Scan for the cell matching the given text and deliver its [X, Y] coordinate at center. 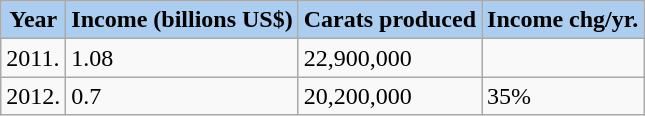
22,900,000 [390, 58]
Carats produced [390, 20]
Income (billions US$) [182, 20]
Year [34, 20]
35% [563, 96]
2012. [34, 96]
Income chg/yr. [563, 20]
1.08 [182, 58]
0.7 [182, 96]
20,200,000 [390, 96]
2011. [34, 58]
